From the cell containing the given text, extract its center point as [x, y] coordinate. 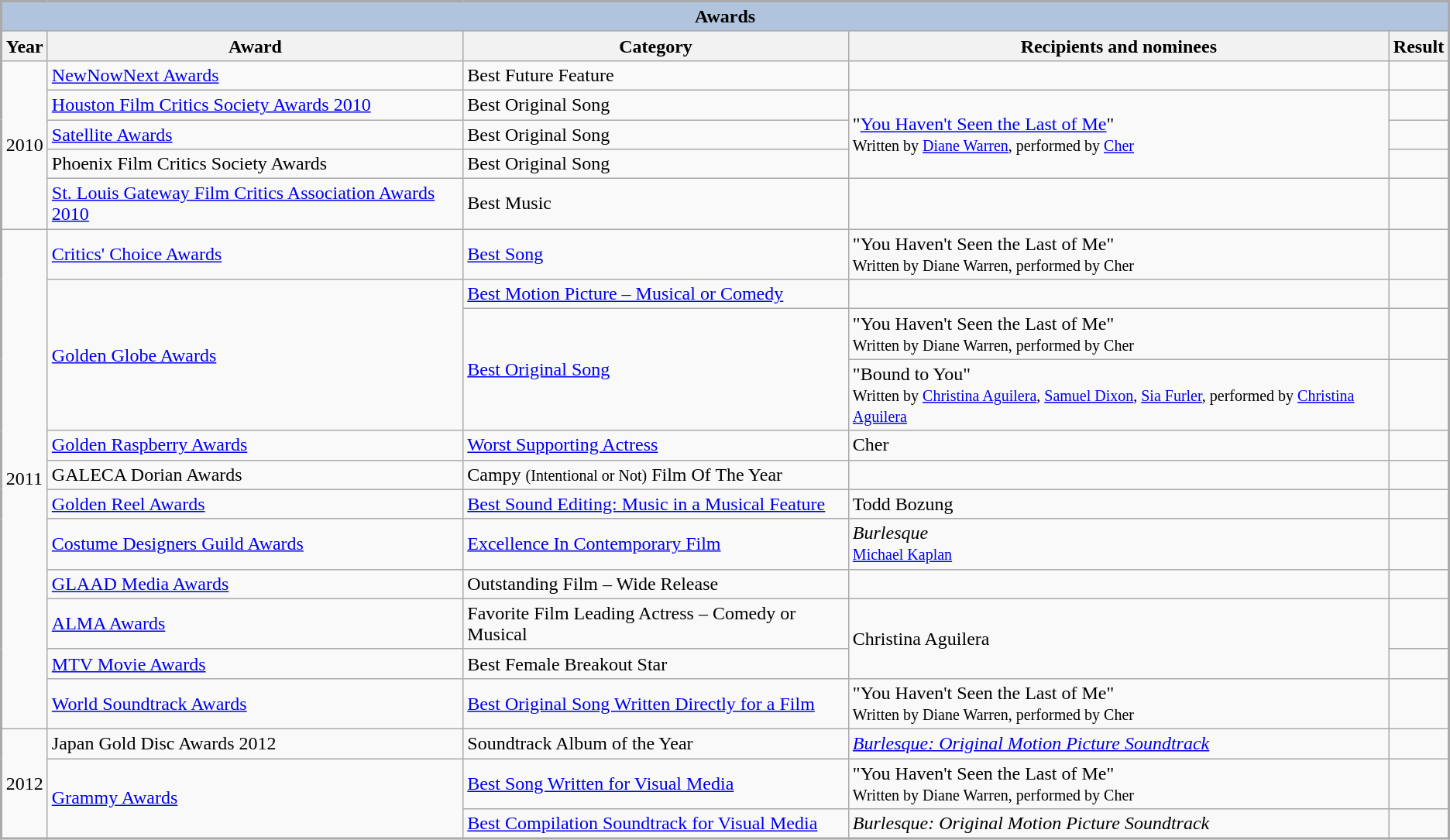
ALMA Awards [255, 624]
Campy (Intentional or Not) Film Of The Year [656, 475]
Todd Bozung [1118, 504]
Critics' Choice Awards [255, 254]
Golden Reel Awards [255, 504]
Best Original Song Written Directly for a Film [656, 703]
Costume Designers Guild Awards [255, 543]
"Bound to You"Written by Christina Aguilera, Samuel Dixon, Sia Furler, performed by Christina Aguilera [1118, 395]
Favorite Film Leading Actress – Comedy or Musical [656, 624]
Worst Supporting Actress [656, 445]
GLAAD Media Awards [255, 584]
Best Female Breakout Star [656, 663]
Golden Raspberry Awards [255, 445]
GALECA Dorian Awards [255, 475]
Best Music [656, 204]
Best Future Feature [656, 75]
Burlesque Michael Kaplan [1118, 543]
Best Motion Picture – Musical or Comedy [656, 294]
Japan Gold Disc Awards 2012 [255, 743]
Category [656, 46]
Best Compilation Soundtrack for Visual Media [656, 824]
Excellence In Contemporary Film [656, 543]
Phoenix Film Critics Society Awards [255, 164]
Christina Aguilera [1118, 638]
Year [25, 46]
St. Louis Gateway Film Critics Association Awards 2010 [255, 204]
Houston Film Critics Society Awards 2010 [255, 105]
Award [255, 46]
2010 [25, 144]
Best Sound Editing: Music in a Musical Feature [656, 504]
World Soundtrack Awards [255, 703]
Soundtrack Album of the Year [656, 743]
Satellite Awards [255, 134]
Cher [1118, 445]
2011 [25, 479]
Outstanding Film – Wide Release [656, 584]
Awards [725, 17]
2012 [25, 783]
Result [1419, 46]
Recipients and nominees [1118, 46]
Golden Globe Awards [255, 355]
Grammy Awards [255, 799]
NewNowNext Awards [255, 75]
MTV Movie Awards [255, 663]
Best Song Written for Visual Media [656, 783]
Best Song [656, 254]
